Return (x, y) of the center of cell containing provided text 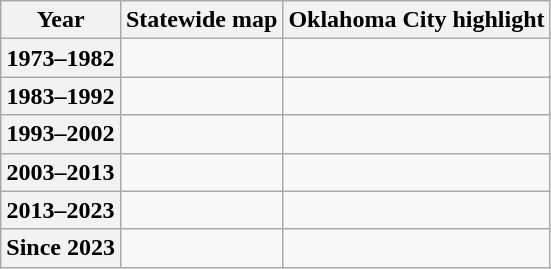
Oklahoma City highlight (416, 20)
2013–2023 (61, 210)
1993–2002 (61, 134)
1973–1982 (61, 58)
Since 2023 (61, 248)
2003–2013 (61, 172)
Year (61, 20)
1983–1992 (61, 96)
Statewide map (201, 20)
